Provide the [x, y] coordinate of the cell's center where the given text is located.  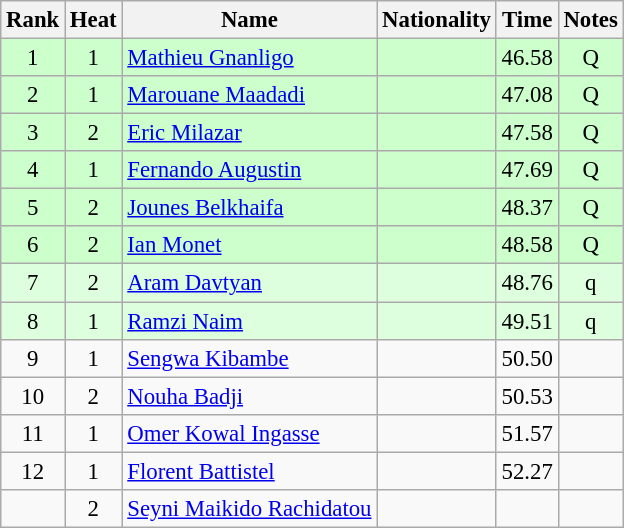
50.53 [527, 396]
12 [33, 471]
10 [33, 396]
8 [33, 321]
47.08 [527, 95]
4 [33, 170]
47.69 [527, 170]
Heat [94, 20]
Fernando Augustin [250, 170]
Nationality [436, 20]
7 [33, 283]
9 [33, 358]
Rank [33, 20]
48.37 [527, 208]
49.51 [527, 321]
3 [33, 133]
48.76 [527, 283]
11 [33, 433]
50.50 [527, 358]
52.27 [527, 471]
Nouha Badji [250, 396]
Marouane Maadadi [250, 95]
Ramzi Naim [250, 321]
Seyni Maikido Rachidatou [250, 509]
Time [527, 20]
Eric Milazar [250, 133]
Aram Davtyan [250, 283]
48.58 [527, 245]
Florent Battistel [250, 471]
Mathieu Gnanligo [250, 58]
47.58 [527, 133]
Omer Kowal Ingasse [250, 433]
Notes [590, 20]
Sengwa Kibambe [250, 358]
Name [250, 20]
Ian Monet [250, 245]
5 [33, 208]
51.57 [527, 433]
Jounes Belkhaifa [250, 208]
6 [33, 245]
46.58 [527, 58]
